Find where the given text appears and provide that cell's center as [x, y] coordinate. 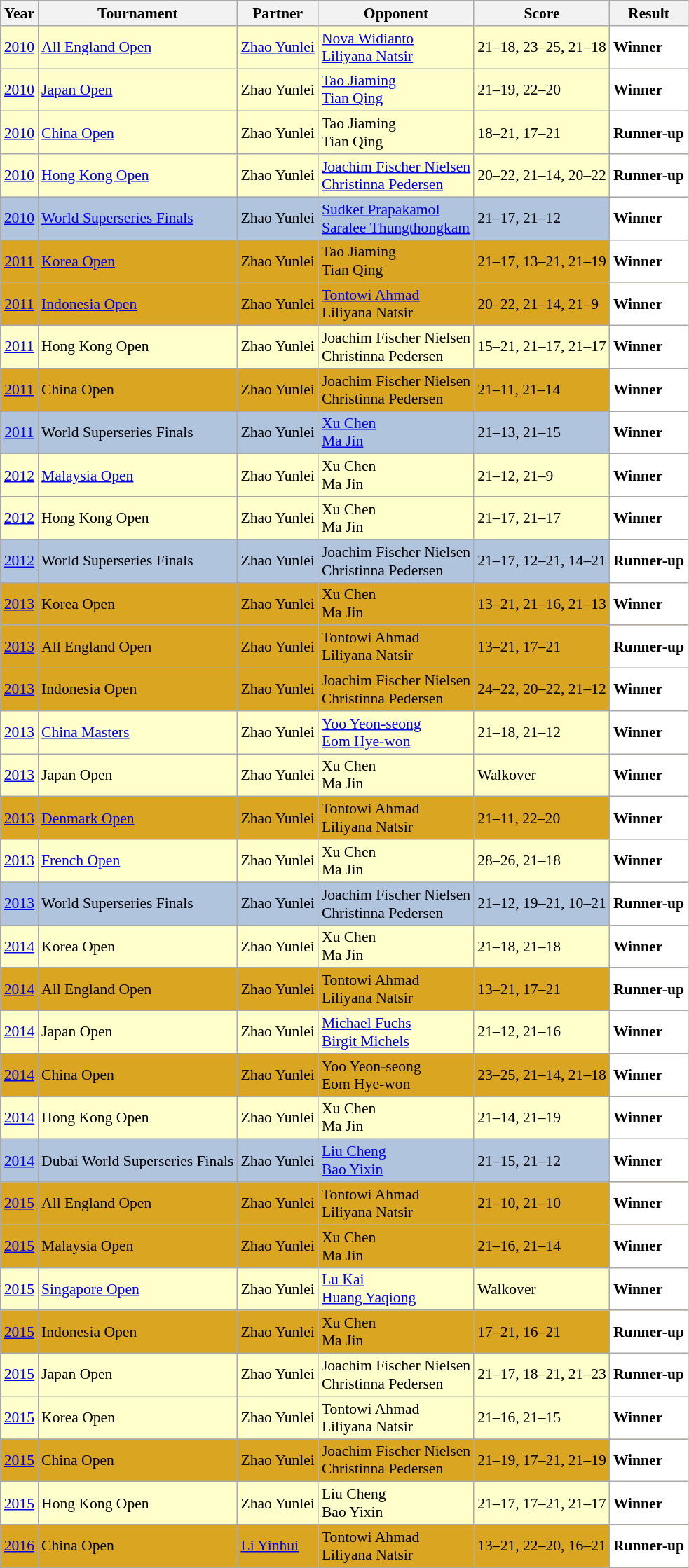
21–16, 21–15 [542, 1418]
21–16, 21–14 [542, 1246]
28–26, 21–18 [542, 860]
China Masters [137, 733]
Sudket Prapakamol Saralee Thungthongkam [396, 219]
Singapore Open [137, 1289]
21–14, 21–19 [542, 1118]
18–21, 17–21 [542, 133]
Nova Widianto Liliyana Natsir [396, 48]
15–21, 21–17, 21–17 [542, 348]
Result [649, 13]
Score [542, 13]
17–21, 16–21 [542, 1333]
21–11, 21–14 [542, 390]
Lu Kai Huang Yaqiong [396, 1289]
21–17, 12–21, 14–21 [542, 561]
21–19, 22–20 [542, 90]
Opponent [396, 13]
13–21, 22–20, 16–21 [542, 1546]
21–18, 21–12 [542, 733]
French Open [137, 860]
21–17, 13–21, 21–19 [542, 261]
21–12, 21–9 [542, 475]
21–11, 22–20 [542, 818]
20–22, 21–14, 21–9 [542, 304]
21–17, 17–21, 21–17 [542, 1504]
Denmark Open [137, 818]
21–17, 21–12 [542, 219]
Year [20, 13]
23–25, 21–14, 21–18 [542, 1075]
Li Yinhui [278, 1546]
Dubai World Superseries Finals [137, 1160]
21–15, 21–12 [542, 1160]
24–22, 20–22, 21–12 [542, 689]
Tournament [137, 13]
21–18, 23–25, 21–18 [542, 48]
Michael Fuchs Birgit Michels [396, 1033]
21–12, 21–16 [542, 1033]
2016 [20, 1546]
13–21, 21–16, 21–13 [542, 604]
21–19, 17–21, 21–19 [542, 1460]
21–13, 21–15 [542, 433]
21–17, 21–17 [542, 518]
21–18, 21–18 [542, 946]
Partner [278, 13]
21–10, 21–10 [542, 1204]
21–12, 19–21, 10–21 [542, 904]
20–22, 21–14, 20–22 [542, 175]
21–17, 18–21, 21–23 [542, 1375]
